From the cell containing the given text, extract its center point as (x, y) coordinate. 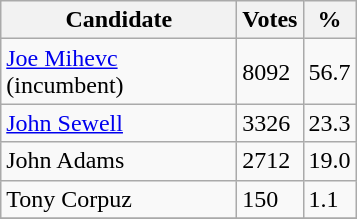
23.3 (330, 123)
Votes (270, 20)
John Adams (119, 161)
% (330, 20)
150 (270, 199)
56.7 (330, 72)
Tony Corpuz (119, 199)
1.1 (330, 199)
2712 (270, 161)
John Sewell (119, 123)
3326 (270, 123)
Candidate (119, 20)
Joe Mihevc (incumbent) (119, 72)
19.0 (330, 161)
8092 (270, 72)
